Extract the [x, y] coordinate from the center of the cell holding the provided text.  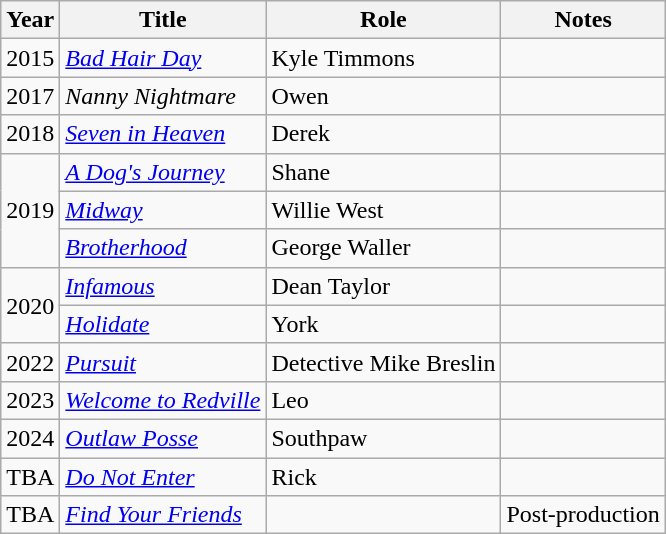
Dean Taylor [384, 286]
Find Your Friends [163, 515]
Bad Hair Day [163, 58]
2022 [30, 362]
Outlaw Posse [163, 438]
Midway [163, 210]
Leo [384, 400]
2017 [30, 96]
Do Not Enter [163, 477]
2015 [30, 58]
Role [384, 20]
2019 [30, 210]
Title [163, 20]
A Dog's Journey [163, 172]
Year [30, 20]
Infamous [163, 286]
Derek [384, 134]
Rick [384, 477]
Owen [384, 96]
Seven in Heaven [163, 134]
Notes [583, 20]
Shane [384, 172]
2023 [30, 400]
George Waller [384, 248]
Pursuit [163, 362]
Holidate [163, 324]
Detective Mike Breslin [384, 362]
Welcome to Redville [163, 400]
Southpaw [384, 438]
2024 [30, 438]
Nanny Nightmare [163, 96]
Willie West [384, 210]
York [384, 324]
2018 [30, 134]
Post-production [583, 515]
2020 [30, 305]
Brotherhood [163, 248]
Kyle Timmons [384, 58]
